Search for the cell housing the specified text and yield its (x, y) center coordinate. 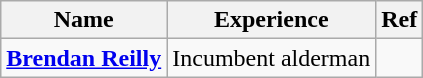
Ref (400, 20)
Name (84, 20)
Brendan Reilly (84, 58)
Incumbent alderman (272, 58)
Experience (272, 20)
